Capture the cell that displays the provided text and extract its (x, y) central coordinate. 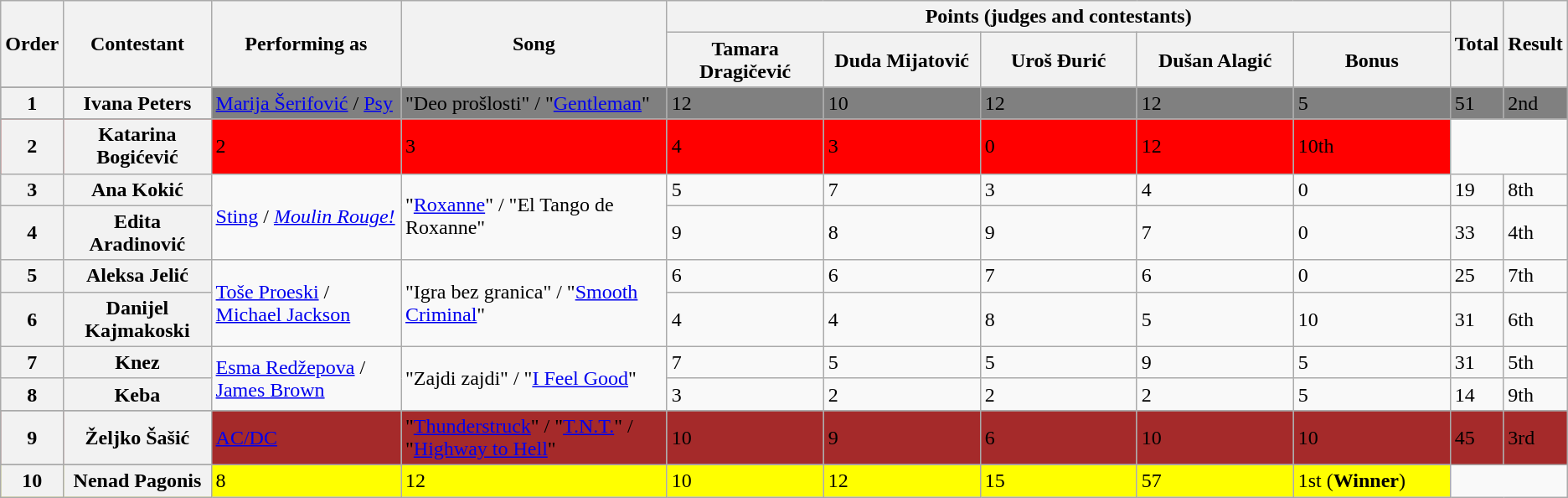
6th (1535, 319)
"Zajdi zajdi" / "I Feel Good" (534, 378)
"Deo prošlosti" / "Gentleman" (534, 103)
1st (Winner) (1372, 480)
"Thunderstruck" / "T.N.T." / "Highway to Hell" (534, 438)
Nenad Pagonis (137, 480)
1 (32, 103)
Uroš Đurić (1059, 60)
Danijel Kajmakoski (137, 319)
51 (1477, 103)
AC/DC (306, 438)
3rd (1535, 438)
25 (1477, 276)
Toše Proeski / Michael Jackson (306, 303)
Keba (137, 394)
Knez (137, 362)
5th (1535, 362)
8th (1535, 189)
2nd (1535, 103)
45 (1477, 438)
Sting / Moulin Rouge! (306, 216)
33 (1477, 233)
Tamara Dragičević (745, 60)
Katarina Bogićević (137, 146)
10th (1372, 146)
Željko Šašić (137, 438)
Esma Redžepova / James Brown (306, 378)
Marija Šerifović / Psy (306, 103)
Ana Kokić (137, 189)
Total (1477, 44)
7th (1535, 276)
Dušan Alagić (1215, 60)
"Igra bez granica" / "Smooth Criminal" (534, 303)
Ivana Peters (137, 103)
Bonus (1372, 60)
4th (1535, 233)
57 (1215, 480)
14 (1477, 394)
Result (1535, 44)
19 (1477, 189)
Duda Mijatović (901, 60)
Order (32, 44)
Aleksa Jelić (137, 276)
Performing as (306, 44)
Points (judges and contestants) (1059, 17)
Contestant (137, 44)
Edita Aradinović (137, 233)
Song (534, 44)
15 (1059, 480)
9th (1535, 394)
"Roxanne" / "El Tango de Roxanne" (534, 216)
